Extract the (x, y) coordinate from the center of the cell holding the provided text.  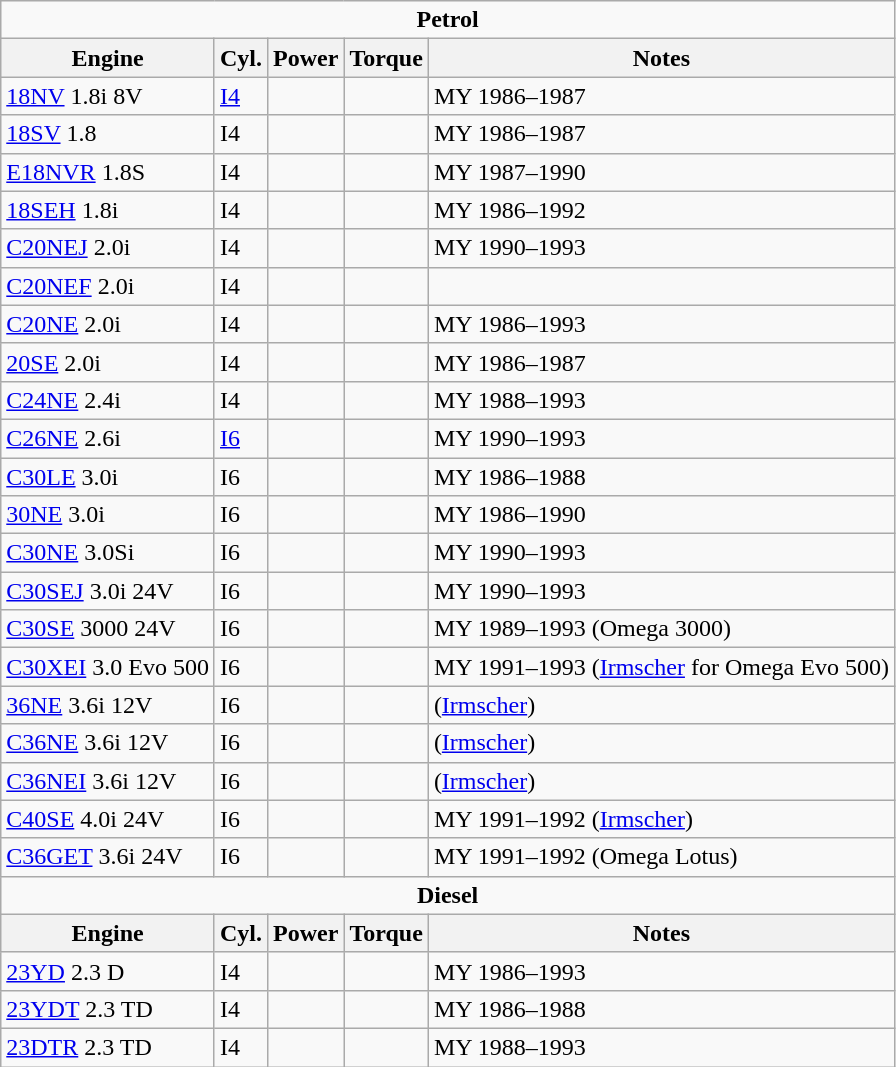
C26NE 2.6i (108, 438)
MY 1991–1993 (Irmscher for Omega Evo 500) (661, 667)
23YD 2.3 D (108, 971)
C30LE 3.0i (108, 477)
MY 1987–1990 (661, 172)
C20NEF 2.0i (108, 286)
MY 1986–1992 (661, 210)
C30XEI 3.0 Evo 500 (108, 667)
18SV 1.8 (108, 134)
MY 1986–1990 (661, 515)
C36NE 3.6i 12V (108, 743)
C40SE 4.0i 24V (108, 819)
20SE 2.0i (108, 362)
C30SE 3000 24V (108, 629)
MY 1991–1992 (Omega Lotus) (661, 857)
C36GET 3.6i 24V (108, 857)
Diesel (448, 895)
23DTR 2.3 TD (108, 1047)
36NE 3.6i 12V (108, 705)
30NE 3.0i (108, 515)
C24NE 2.4i (108, 400)
23YDT 2.3 TD (108, 1009)
C30NE 3.0Si (108, 553)
MY 1991–1992 (Irmscher) (661, 819)
C36NEI 3.6i 12V (108, 781)
Petrol (448, 20)
E18NVR 1.8S (108, 172)
18NV 1.8i 8V (108, 96)
C30SEJ 3.0i 24V (108, 591)
C20NEJ 2.0i (108, 248)
C20NE 2.0i (108, 324)
18SEH 1.8i (108, 210)
MY 1989–1993 (Omega 3000) (661, 629)
